Determine the (X, Y) coordinate at the center of the cell enclosing the given text.  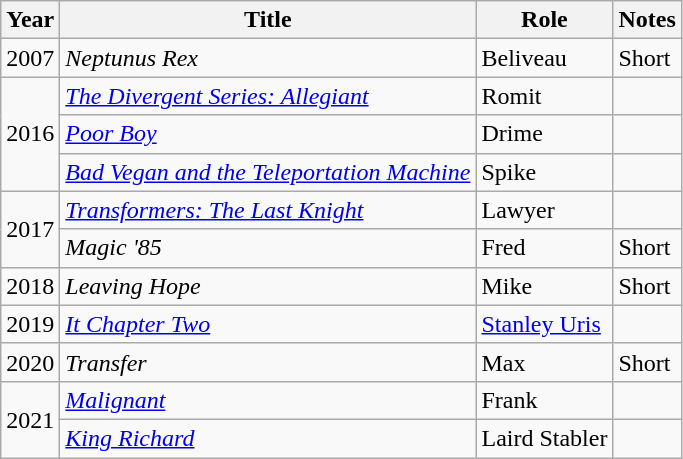
Role (544, 20)
Spike (544, 172)
The Divergent Series: Allegiant (268, 96)
Romit (544, 96)
Leaving Hope (268, 286)
Transformers: The Last Knight (268, 210)
Notes (647, 20)
Neptunus Rex (268, 58)
2018 (30, 286)
Beliveau (544, 58)
Bad Vegan and the Teleportation Machine (268, 172)
Frank (544, 400)
Fred (544, 248)
2016 (30, 134)
Malignant (268, 400)
Year (30, 20)
2020 (30, 362)
It Chapter Two (268, 324)
Mike (544, 286)
Max (544, 362)
Drime (544, 134)
Title (268, 20)
2017 (30, 229)
Poor Boy (268, 134)
2021 (30, 419)
King Richard (268, 438)
2007 (30, 58)
2019 (30, 324)
Magic '85 (268, 248)
Lawyer (544, 210)
Transfer (268, 362)
Laird Stabler (544, 438)
Stanley Uris (544, 324)
